Locate the cell with the specified text and output its [X, Y] center coordinate. 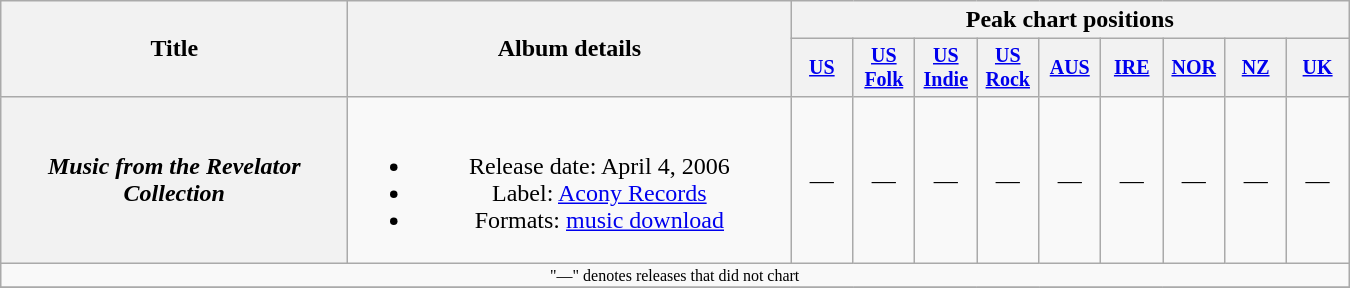
Title [174, 49]
Release date: April 4, 2006Label: Acony RecordsFormats: music download [570, 180]
IRE [1132, 68]
USFolk [884, 68]
Peak chart positions [1070, 20]
Music from the Revelator Collection [174, 180]
UK [1318, 68]
Album details [570, 49]
AUS [1070, 68]
NOR [1194, 68]
NZ [1256, 68]
US Indie [946, 68]
US Rock [1008, 68]
US [822, 68]
"—" denotes releases that did not chart [675, 275]
